Detect which cell encompasses the target text, then output its (X, Y) center coordinate. 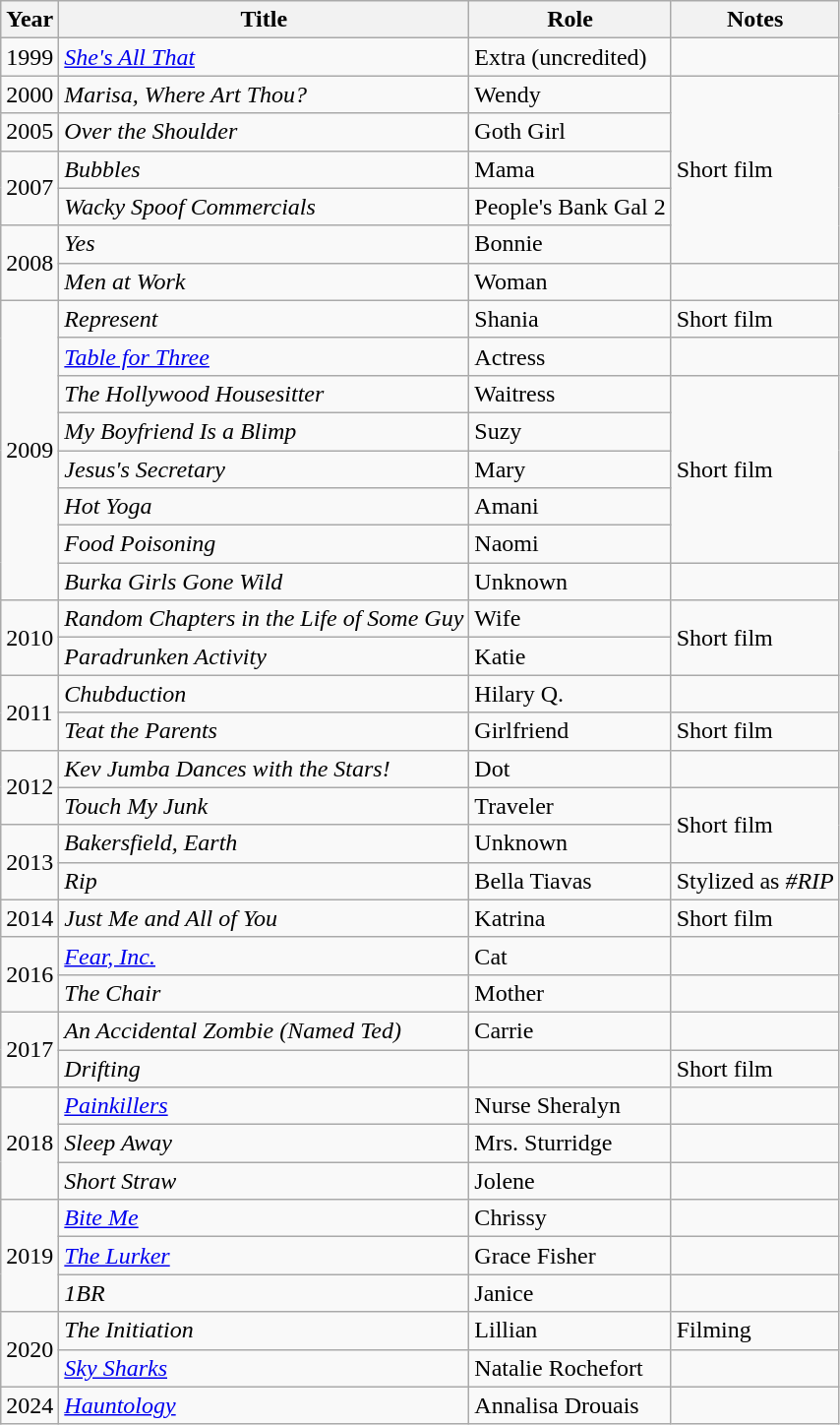
Filming (755, 1331)
Katie (570, 656)
The Chair (264, 993)
Actress (570, 356)
Kev Jumba Dances with the Stars! (264, 769)
Men at Work (264, 281)
2024 (30, 1405)
Suzy (570, 431)
Mrs. Sturridge (570, 1144)
Natalie Rochefort (570, 1368)
Marisa, Where Art Thou? (264, 94)
Table for Three (264, 356)
2016 (30, 974)
Goth Girl (570, 132)
Represent (264, 319)
Title (264, 20)
Over the Shoulder (264, 132)
Painkillers (264, 1106)
Chubduction (264, 694)
Traveler (570, 806)
Waitress (570, 394)
2011 (30, 712)
Bonnie (570, 244)
Lillian (570, 1331)
Fear, Inc. (264, 956)
Girlfriend (570, 731)
Carrie (570, 1030)
Mary (570, 469)
Teat the Parents (264, 731)
Bakersfield, Earth (264, 843)
Sky Sharks (264, 1368)
The Initiation (264, 1331)
2013 (30, 862)
2018 (30, 1144)
Food Poisoning (264, 544)
Shania (570, 319)
Stylized as #RIP (755, 881)
1BR (264, 1293)
Rip (264, 881)
Hauntology (264, 1405)
Naomi (570, 544)
Jesus's Secretary (264, 469)
Wife (570, 619)
2020 (30, 1349)
Short Straw (264, 1181)
Nurse Sheralyn (570, 1106)
The Hollywood Housesitter (264, 394)
Annalisa Drouais (570, 1405)
Wacky Spoof Commercials (264, 207)
My Boyfriend Is a Blimp (264, 431)
She's All That (264, 57)
Janice (570, 1293)
2008 (30, 263)
Drifting (264, 1068)
1999 (30, 57)
Dot (570, 769)
Notes (755, 20)
2019 (30, 1256)
Paradrunken Activity (264, 656)
Touch My Junk (264, 806)
2010 (30, 638)
An Accidental Zombie (Named Ted) (264, 1030)
2009 (30, 450)
Wendy (570, 94)
Yes (264, 244)
Sleep Away (264, 1144)
2005 (30, 132)
Cat (570, 956)
Grace Fisher (570, 1256)
Hilary Q. (570, 694)
Random Chapters in the Life of Some Guy (264, 619)
2007 (30, 188)
Woman (570, 281)
2012 (30, 787)
2017 (30, 1049)
Bella Tiavas (570, 881)
Bubbles (264, 169)
People's Bank Gal 2 (570, 207)
Mother (570, 993)
2000 (30, 94)
Bite Me (264, 1218)
Mama (570, 169)
Jolene (570, 1181)
Hot Yoga (264, 507)
Burka Girls Gone Wild (264, 582)
The Lurker (264, 1256)
Role (570, 20)
Chrissy (570, 1218)
2014 (30, 918)
Amani (570, 507)
Katrina (570, 918)
Year (30, 20)
Extra (uncredited) (570, 57)
Just Me and All of You (264, 918)
